From the cell containing the given text, extract its center point as [X, Y] coordinate. 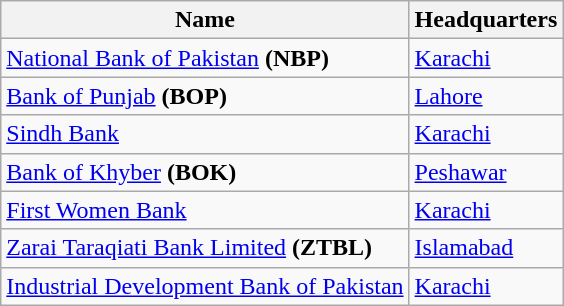
Lahore [486, 96]
National Bank of Pakistan (NBP) [205, 58]
Zarai Taraqiati Bank Limited (ZTBL) [205, 248]
Bank of Khyber (BOK) [205, 172]
Industrial Development Bank of Pakistan [205, 286]
Sindh Bank [205, 134]
Name [205, 20]
First Women Bank [205, 210]
Bank of Punjab (BOP) [205, 96]
Headquarters [486, 20]
Peshawar [486, 172]
Islamabad [486, 248]
